For the text-containing cell, return its midpoint in (X, Y) coordinate format. 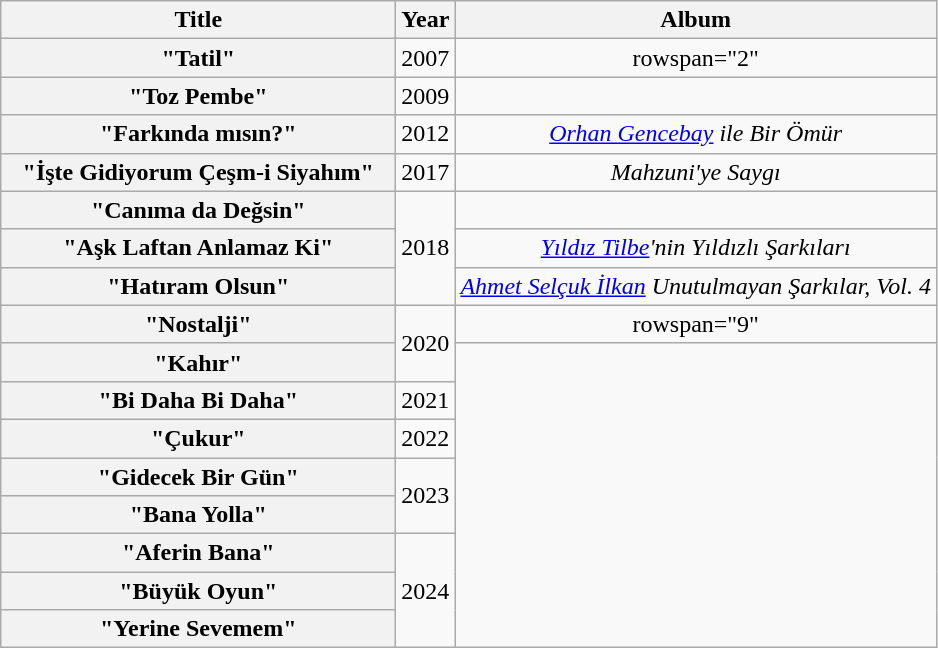
Ahmet Selçuk İlkan Unutulmayan Şarkılar, Vol. 4 (696, 286)
"Aşk Laftan Anlamaz Ki" (198, 248)
2007 (426, 58)
"Büyük Oyun" (198, 591)
Mahzuni'ye Saygı (696, 172)
"Çukur" (198, 438)
2012 (426, 134)
"Hatıram Olsun" (198, 286)
2018 (426, 248)
2024 (426, 591)
2023 (426, 496)
"İşte Gidiyorum Çeşm-i Siyahım" (198, 172)
"Bi Daha Bi Daha" (198, 400)
Title (198, 20)
"Canıma da Değsin" (198, 210)
2017 (426, 172)
"Bana Yolla" (198, 515)
"Tatil" (198, 58)
Album (696, 20)
2021 (426, 400)
2009 (426, 96)
rowspan="9" (696, 324)
Orhan Gencebay ile Bir Ömür (696, 134)
"Farkında mısın?" (198, 134)
"Yerine Sevemem" (198, 629)
"Kahır" (198, 362)
Year (426, 20)
2022 (426, 438)
"Toz Pembe" (198, 96)
"Aferin Bana" (198, 553)
rowspan="2" (696, 58)
"Gidecek Bir Gün" (198, 477)
"Nostalji" (198, 324)
2020 (426, 343)
Yıldız Tilbe'nin Yıldızlı Şarkıları (696, 248)
